Search for the cell housing the specified text and yield its [X, Y] center coordinate. 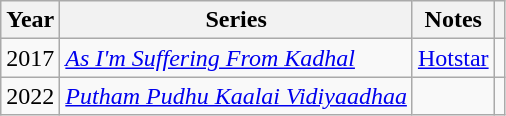
Hotstar [453, 58]
Year [30, 20]
Putham Pudhu Kaalai Vidiyaadhaa [236, 96]
As I'm Suffering From Kadhal [236, 58]
2017 [30, 58]
Series [236, 20]
2022 [30, 96]
Notes [453, 20]
